Find where the given text appears and provide that cell's center as (x, y) coordinate. 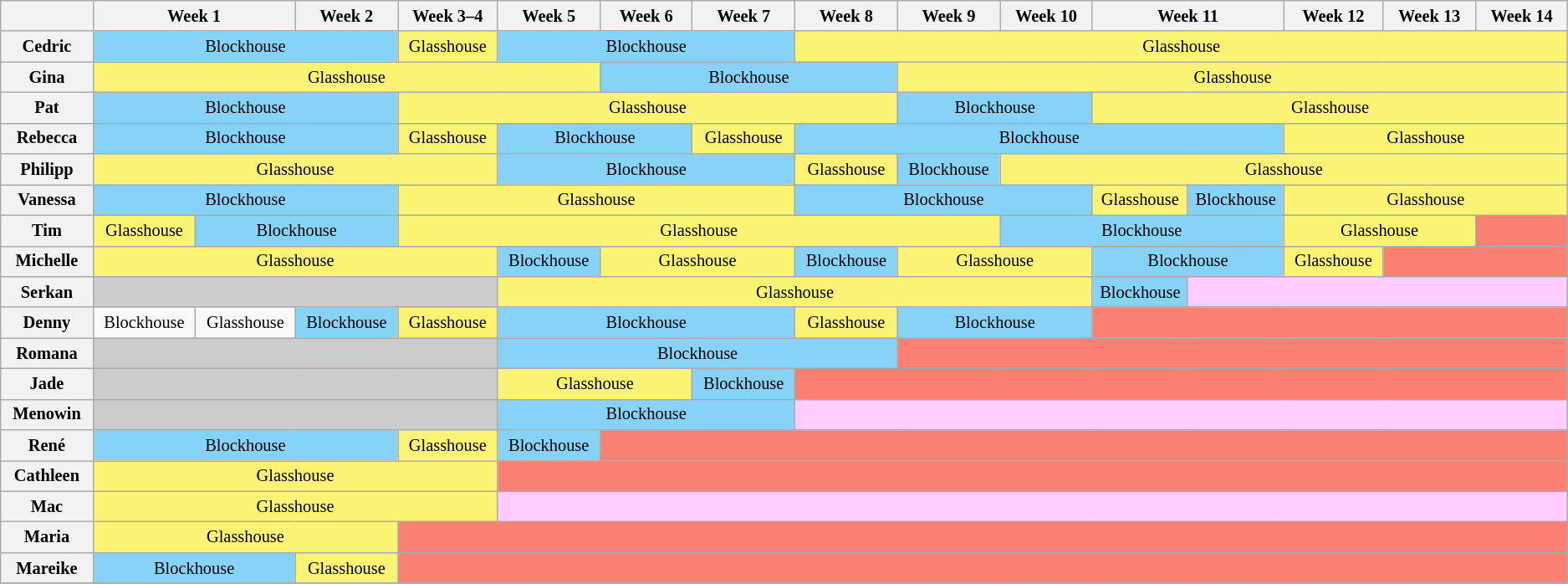
Jade (47, 383)
Denny (47, 323)
Vanessa (47, 199)
Michelle (47, 261)
Week 2 (346, 15)
Week 1 (194, 15)
Mac (47, 507)
René (47, 445)
Gina (47, 77)
Week 12 (1333, 15)
Menowin (47, 415)
Pat (47, 107)
Week 11 (1187, 15)
Week 9 (948, 15)
Week 6 (646, 15)
Week 8 (846, 15)
Week 7 (744, 15)
Rebecca (47, 139)
Cedric (47, 47)
Romana (47, 353)
Week 14 (1521, 15)
Week 5 (549, 15)
Cathleen (47, 475)
Week 13 (1429, 15)
Week 3–4 (448, 15)
Philipp (47, 169)
Week 10 (1046, 15)
Serkan (47, 291)
Mareike (47, 567)
Maria (47, 537)
Tim (47, 231)
